Scan for the cell matching the given text and deliver its [X, Y] coordinate at center. 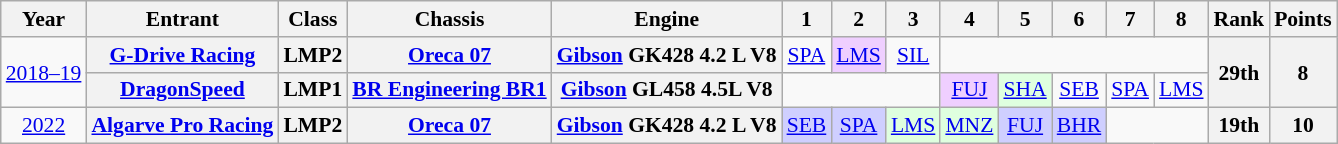
G-Drive Racing [182, 55]
Year [44, 19]
2022 [44, 126]
5 [1024, 19]
19th [1240, 126]
SHA [1024, 90]
7 [1130, 19]
MNZ [969, 126]
BR Engineering BR1 [449, 90]
BHR [1080, 126]
Algarve Pro Racing [182, 126]
Engine [667, 19]
Rank [1240, 19]
Gibson GL458 4.5L V8 [667, 90]
10 [1303, 126]
LMP1 [312, 90]
2 [858, 19]
29th [1240, 72]
Class [312, 19]
3 [914, 19]
DragonSpeed [182, 90]
Chassis [449, 19]
1 [807, 19]
2018–19 [44, 72]
4 [969, 19]
Points [1303, 19]
Entrant [182, 19]
6 [1080, 19]
SIL [914, 55]
